Find where the given text appears and provide that cell's center as (x, y) coordinate. 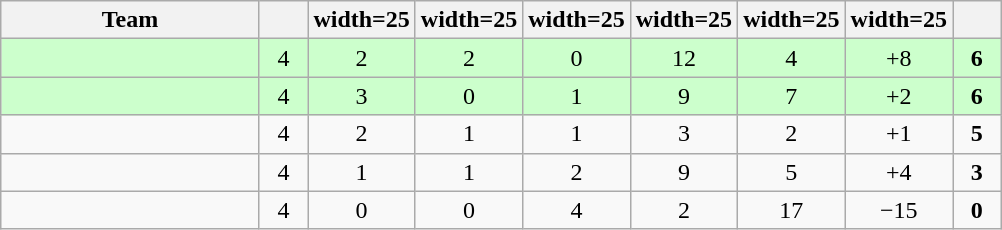
−15 (898, 210)
+4 (898, 172)
+2 (898, 96)
Team (130, 20)
+8 (898, 58)
17 (792, 210)
7 (792, 96)
12 (684, 58)
+1 (898, 134)
